Pinpoint the cell where the given text exists, returning its (X, Y) midpoint coordinate. 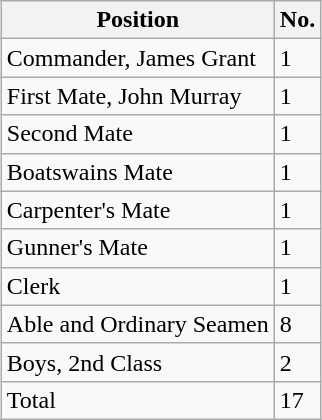
17 (297, 400)
Clerk (138, 286)
Boys, 2nd Class (138, 362)
Gunner's Mate (138, 248)
Position (138, 20)
Carpenter's Mate (138, 210)
Boatswains Mate (138, 172)
Able and Ordinary Seamen (138, 324)
Second Mate (138, 134)
2 (297, 362)
No. (297, 20)
8 (297, 324)
Total (138, 400)
First Mate, John Murray (138, 96)
Commander, James Grant (138, 58)
